Search for the cell housing the specified text and yield its (X, Y) center coordinate. 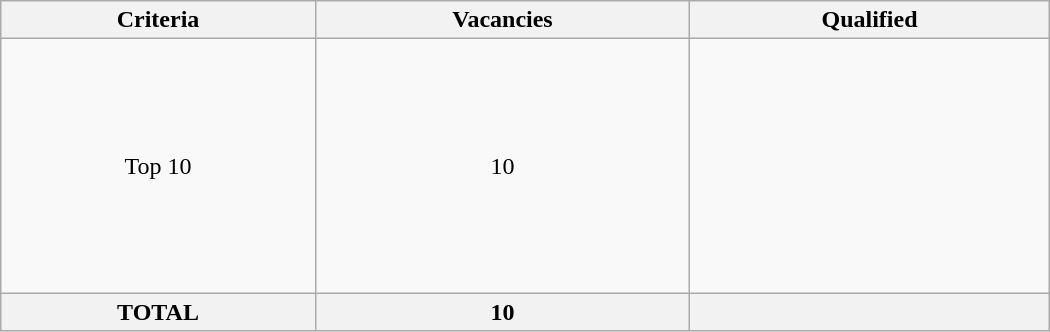
TOTAL (158, 312)
Qualified (870, 20)
Criteria (158, 20)
Vacancies (502, 20)
Top 10 (158, 166)
